Return [X, Y] of the center of cell containing provided text 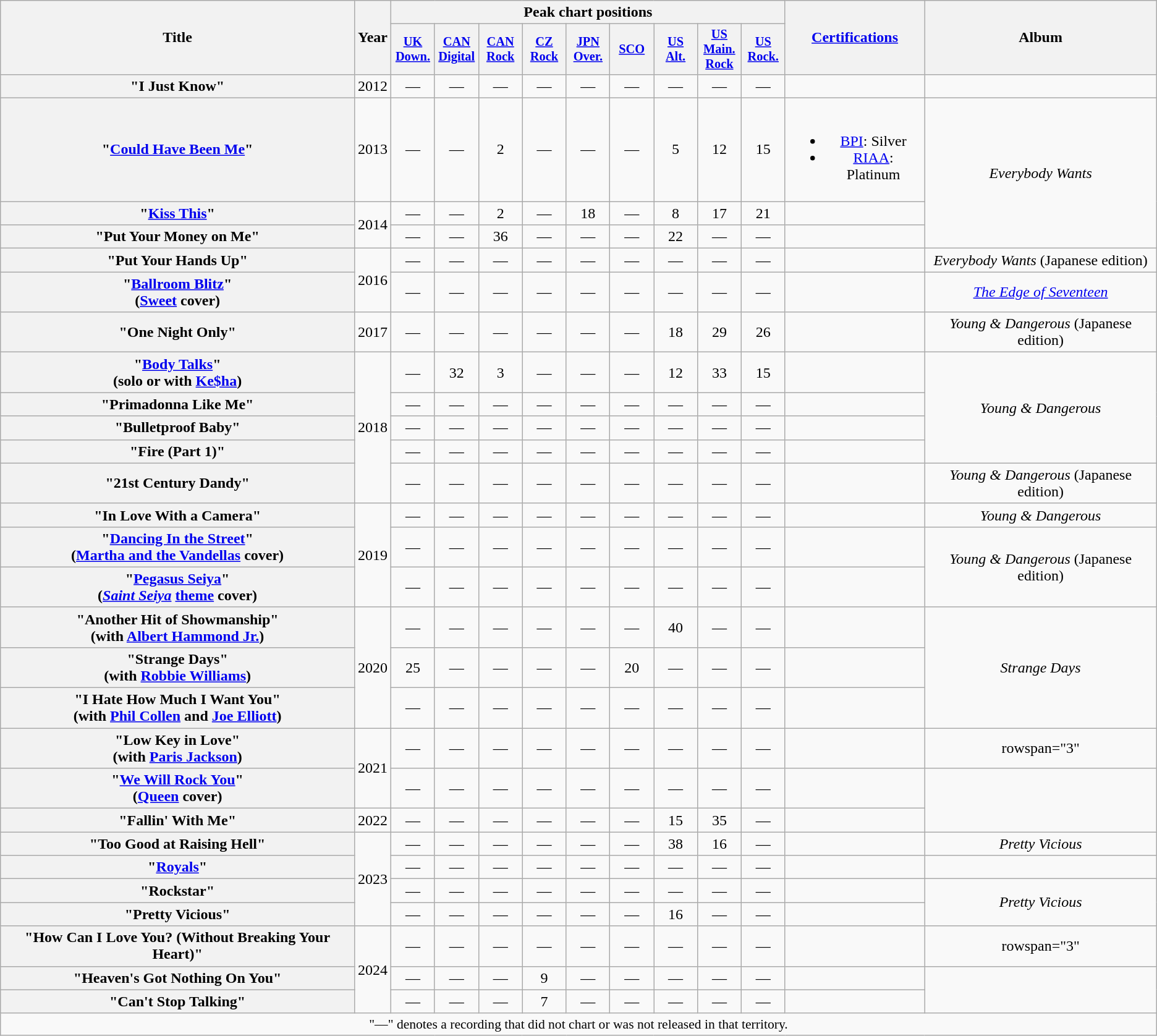
20 [632, 668]
Album [1041, 38]
Year [372, 38]
"Put Your Money on Me" [178, 237]
"I Hate How Much I Want You" (with Phil Collen and Joe Elliott) [178, 708]
2021 [372, 768]
"Royals" [178, 867]
"Kiss This" [178, 213]
"Too Good at Raising Hell" [178, 844]
2019 [372, 555]
22 [676, 237]
"Fallin' With Me" [178, 820]
USAlt. [676, 49]
29 [719, 333]
USMain.Rock [719, 49]
CANDigital [456, 49]
36 [501, 237]
"Could Have Been Me" [178, 150]
2018 [372, 428]
Title [178, 38]
32 [456, 372]
33 [719, 372]
"Can't Stop Talking" [178, 1001]
"Body Talks" (solo or with Ke$ha) [178, 372]
2012 [372, 86]
2014 [372, 225]
"One Night Only" [178, 333]
35 [719, 820]
Strange Days [1041, 668]
CZRock [544, 49]
3 [501, 372]
26 [763, 333]
Everybody Wants (Japanese edition) [1041, 260]
5 [676, 150]
Certifications [855, 38]
7 [544, 1001]
9 [544, 978]
"—" denotes a recording that did not chart or was not released in that territory. [578, 1024]
2024 [372, 969]
"Ballroom Blitz"(Sweet cover) [178, 292]
"We Will Rock You" (Queen cover) [178, 789]
"In Love With a Camera" [178, 515]
USRock. [763, 49]
"Another Hit of Showmanship" (with Albert Hammond Jr.) [178, 627]
"Strange Days" (with Robbie Williams) [178, 668]
Peak chart positions [588, 12]
"Primadonna Like Me" [178, 404]
2013 [372, 150]
"21st Century Dandy" [178, 483]
SCO [632, 49]
8 [676, 213]
2020 [372, 668]
2022 [372, 820]
"I Just Know" [178, 86]
"How Can I Love You? (Without Breaking Your Heart)" [178, 946]
The Edge of Seventeen [1041, 292]
2016 [372, 281]
JPNOver. [588, 49]
17 [719, 213]
25 [413, 668]
21 [763, 213]
38 [676, 844]
"Rockstar" [178, 891]
"Put Your Hands Up" [178, 260]
"Fire (Part 1)" [178, 451]
"Pegasus Seiya"(Saint Seiya theme cover) [178, 587]
BPI: SilverRIAA: Platinum [855, 150]
Everybody Wants [1041, 173]
2017 [372, 333]
2023 [372, 879]
"Bulletproof Baby" [178, 428]
UKDown. [413, 49]
"Low Key in Love" (with Paris Jackson) [178, 748]
"Pretty Vicious" [178, 914]
"Heaven's Got Nothing On You" [178, 978]
40 [676, 627]
"Dancing In the Street"(Martha and the Vandellas cover) [178, 546]
CANRock [501, 49]
